Scan for the cell matching the given text and deliver its [X, Y] coordinate at center. 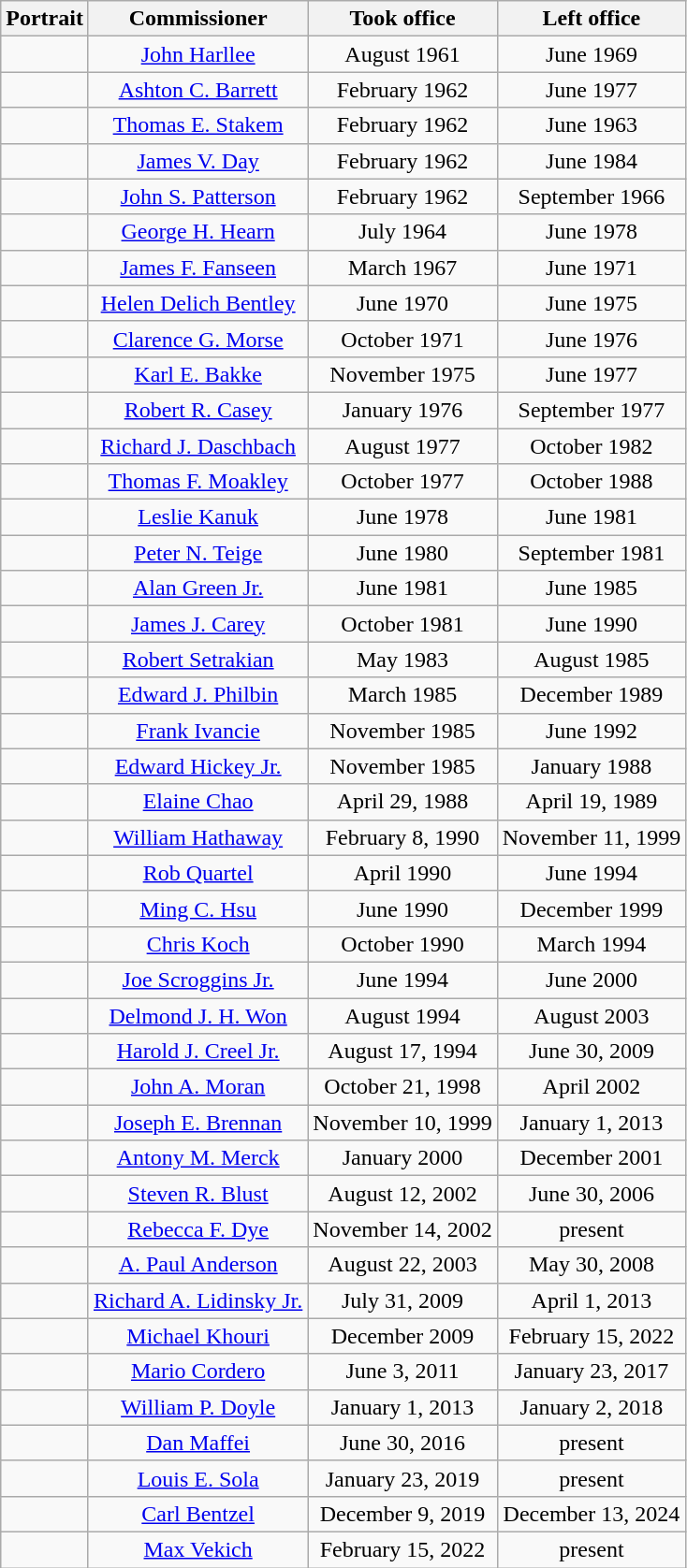
August 1961 [402, 54]
June 1975 [592, 303]
Frank Ivancie [197, 731]
June 1971 [592, 268]
Robert R. Casey [197, 410]
August 17, 1994 [402, 1052]
June 1969 [592, 54]
April 19, 1989 [592, 802]
November 11, 1999 [592, 837]
December 2001 [592, 1158]
Commissioner [197, 19]
December 1999 [592, 908]
Dan Maffei [197, 1443]
May 30, 2008 [592, 1265]
Clarence G. Morse [197, 339]
Alan Green Jr. [197, 588]
Rob Quartel [197, 873]
June 3, 2011 [402, 1372]
June 30, 2009 [592, 1052]
Edward J. Philbin [197, 695]
September 1966 [592, 196]
October 1988 [592, 482]
Joseph E. Brennan [197, 1123]
Took office [402, 19]
July 31, 2009 [402, 1300]
Left office [592, 19]
Karl E. Bakke [197, 374]
January 1976 [402, 410]
September 1977 [592, 410]
Richard A. Lidinsky Jr. [197, 1300]
November 1975 [402, 374]
October 1981 [402, 624]
Thomas F. Moakley [197, 482]
June 30, 2006 [592, 1194]
Ming C. Hsu [197, 908]
April 29, 1988 [402, 802]
June 1970 [402, 303]
Michael Khouri [197, 1336]
June 1985 [592, 588]
August 22, 2003 [402, 1265]
Joe Scroggins Jr. [197, 980]
Carl Bentzel [197, 1514]
Robert Setrakian [197, 660]
November 14, 2002 [402, 1229]
Rebecca F. Dye [197, 1229]
Portrait [45, 19]
October 1977 [402, 482]
Leslie Kanuk [197, 517]
Delmond J. H. Won [197, 1015]
December 13, 2024 [592, 1514]
March 1985 [402, 695]
Harold J. Creel Jr. [197, 1052]
January 1988 [592, 766]
Thomas E. Stakem [197, 125]
August 1994 [402, 1015]
Chris Koch [197, 944]
A. Paul Anderson [197, 1265]
November 10, 1999 [402, 1123]
June 1963 [592, 125]
October 1971 [402, 339]
May 1983 [402, 660]
John A. Moran [197, 1087]
October 1982 [592, 446]
April 2002 [592, 1087]
January 2, 2018 [592, 1407]
June 1980 [402, 553]
June 2000 [592, 980]
Antony M. Merck [197, 1158]
June 1992 [592, 731]
June 1976 [592, 339]
Ashton C. Barrett [197, 90]
Mario Cordero [197, 1372]
March 1994 [592, 944]
Peter N. Teige [197, 553]
March 1967 [402, 268]
Max Vekich [197, 1549]
December 9, 2019 [402, 1514]
January 2000 [402, 1158]
Edward Hickey Jr. [197, 766]
June 30, 2016 [402, 1443]
July 1964 [402, 232]
George H. Hearn [197, 232]
Richard J. Daschbach [197, 446]
April 1, 2013 [592, 1300]
William Hathaway [197, 837]
James J. Carey [197, 624]
September 1981 [592, 553]
January 23, 2019 [402, 1478]
August 1977 [402, 446]
October 21, 1998 [402, 1087]
Steven R. Blust [197, 1194]
Helen Delich Bentley [197, 303]
Elaine Chao [197, 802]
Louis E. Sola [197, 1478]
James V. Day [197, 161]
William P. Doyle [197, 1407]
January 23, 2017 [592, 1372]
James F. Fanseen [197, 268]
February 8, 1990 [402, 837]
John S. Patterson [197, 196]
John Harllee [197, 54]
December 1989 [592, 695]
June 1984 [592, 161]
October 1990 [402, 944]
December 2009 [402, 1336]
August 2003 [592, 1015]
August 1985 [592, 660]
August 12, 2002 [402, 1194]
April 1990 [402, 873]
